Scan for the cell matching the given text and deliver its (X, Y) coordinate at center. 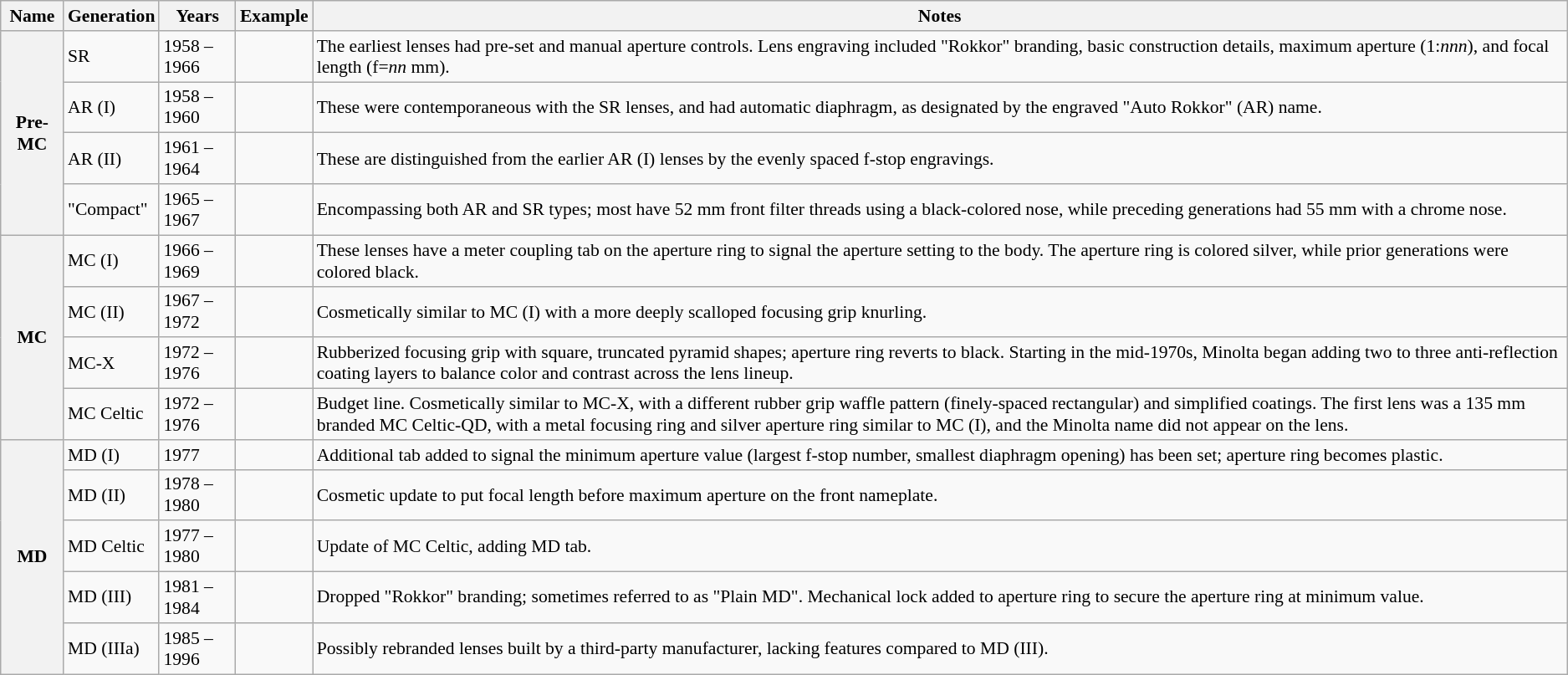
1977 – 1980 (197, 547)
1967 – 1972 (197, 311)
MD (IIIa) (111, 649)
These were contemporaneous with the SR lenses, and had automatic diaphragm, as designated by the engraved "Auto Rokkor" (AR) name. (940, 107)
1961 – 1964 (197, 159)
Notes (940, 16)
1978 – 1980 (197, 495)
MD Celtic (111, 547)
MD (I) (111, 455)
MD (II) (111, 495)
Possibly rebranded lenses built by a third-party manufacturer, lacking features compared to MD (III). (940, 649)
AR (II) (111, 159)
MC-X (111, 363)
Update of MC Celtic, adding MD tab. (940, 547)
These are distinguished from the earlier AR (I) lenses by the evenly spaced f-stop engravings. (940, 159)
MC (32, 337)
"Compact" (111, 209)
1985 – 1996 (197, 649)
Example (274, 16)
Dropped "Rokkor" branding; sometimes referred to as "Plain MD". Mechanical lock added to aperture ring to secure the aperture ring at minimum value. (940, 597)
1966 – 1969 (197, 261)
1977 (197, 455)
MC (II) (111, 311)
Pre-MC (32, 133)
1958 – 1960 (197, 107)
Name (32, 16)
Generation (111, 16)
MD (32, 557)
1981 – 1984 (197, 597)
MD (III) (111, 597)
MC Celtic (111, 415)
Cosmetically similar to MC (I) with a more deeply scalloped focusing grip knurling. (940, 311)
MC (I) (111, 261)
SR (111, 57)
AR (I) (111, 107)
1958 – 1966 (197, 57)
1965 – 1967 (197, 209)
Cosmetic update to put focal length before maximum aperture on the front nameplate. (940, 495)
Years (197, 16)
